Identify which cell holds the provided text, then report its [x, y] central coordinate. 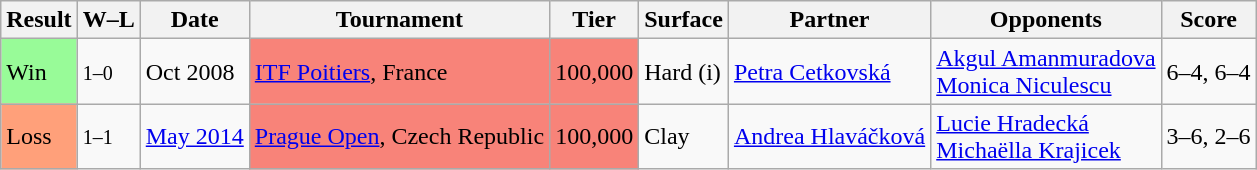
Clay [684, 136]
Date [194, 20]
3–6, 2–6 [1208, 136]
Lucie Hradecká Michaëlla Krajicek [1046, 136]
W–L [108, 20]
Partner [829, 20]
1–0 [108, 72]
Hard (i) [684, 72]
Loss [39, 136]
Score [1208, 20]
May 2014 [194, 136]
Result [39, 20]
Andrea Hlaváčková [829, 136]
1–1 [108, 136]
ITF Poitiers, France [399, 72]
Oct 2008 [194, 72]
Akgul Amanmuradova Monica Niculescu [1046, 72]
Tier [594, 20]
6–4, 6–4 [1208, 72]
Tournament [399, 20]
Surface [684, 20]
Petra Cetkovská [829, 72]
Opponents [1046, 20]
Prague Open, Czech Republic [399, 136]
Win [39, 72]
